Return (x, y) of the center of cell containing provided text 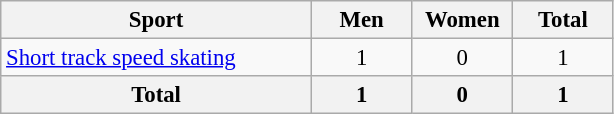
Sport (156, 20)
Short track speed skating (156, 58)
Men (362, 20)
Women (462, 20)
